Return the [x, y] coordinate for the center point of the cell that contains the specified text.  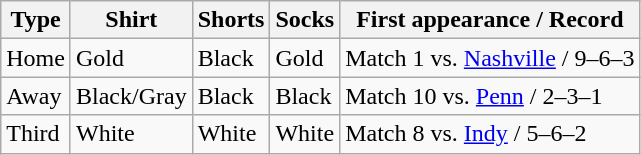
Match 8 vs. Indy / 5–6–2 [490, 134]
First appearance / Record [490, 20]
Match 10 vs. Penn / 2–3–1 [490, 96]
Socks [305, 20]
Home [36, 58]
Black/Gray [131, 96]
Away [36, 96]
Shirt [131, 20]
Type [36, 20]
Third [36, 134]
Shorts [231, 20]
Match 1 vs. Nashville / 9–6–3 [490, 58]
